Output the [X, Y] coordinate of the center of the cell containing the given text.  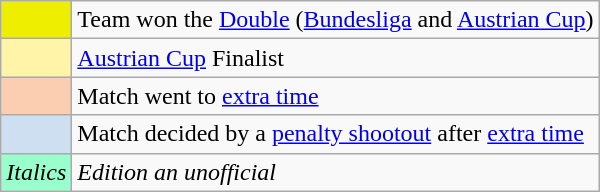
Austrian Cup Finalist [336, 58]
Match decided by a penalty shootout after extra time [336, 134]
Match went to extra time [336, 96]
Team won the Double (Bundesliga and Austrian Cup) [336, 20]
Italics [36, 172]
Edition an unofficial [336, 172]
